Pinpoint the cell where the given text exists, returning its [x, y] midpoint coordinate. 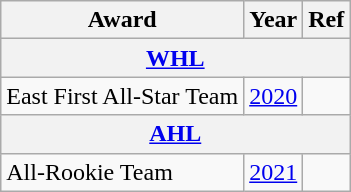
East First All-Star Team [122, 96]
2020 [274, 96]
Year [274, 20]
AHL [176, 134]
Award [122, 20]
All-Rookie Team [122, 172]
WHL [176, 58]
2021 [274, 172]
Ref [326, 20]
